From the cell containing the given text, extract its center point as (x, y) coordinate. 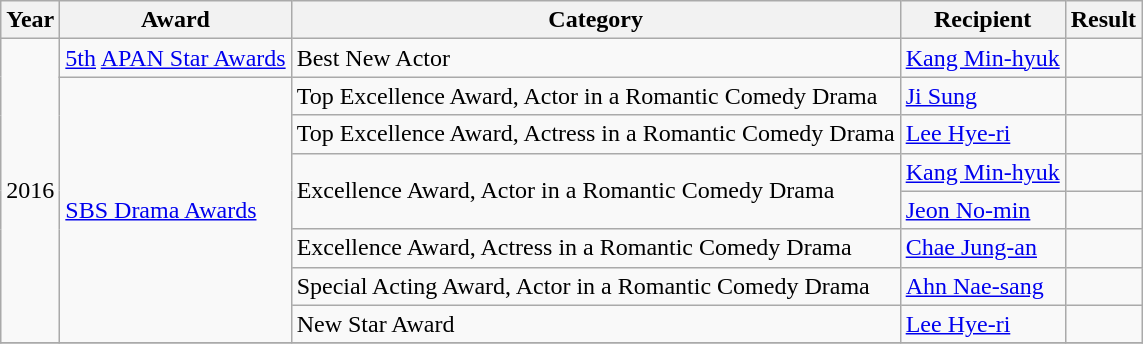
Ahn Nae-sang (982, 286)
Best New Actor (596, 58)
New Star Award (596, 324)
Result (1103, 20)
Year (30, 20)
Special Acting Award, Actor in a Romantic Comedy Drama (596, 286)
2016 (30, 191)
Ji Sung (982, 96)
5th APAN Star Awards (176, 58)
Jeon No-min (982, 210)
SBS Drama Awards (176, 210)
Award (176, 20)
Excellence Award, Actor in a Romantic Comedy Drama (596, 191)
Excellence Award, Actress in a Romantic Comedy Drama (596, 248)
Top Excellence Award, Actor in a Romantic Comedy Drama (596, 96)
Top Excellence Award, Actress in a Romantic Comedy Drama (596, 134)
Category (596, 20)
Chae Jung-an (982, 248)
Recipient (982, 20)
